Capture the cell that displays the provided text and extract its (x, y) central coordinate. 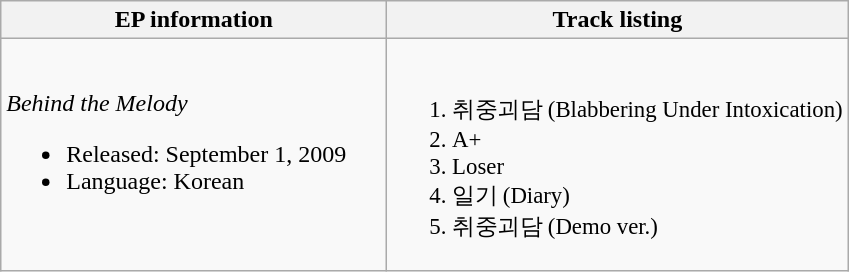
Behind the MelodyReleased: September 1, 2009Language: Korean (194, 155)
EP information (194, 20)
Track listing (618, 20)
취중괴담 (Blabbering Under Intoxication)A+Loser일기 (Diary)취중괴담 (Demo ver.) (618, 155)
